Identify which cell holds the provided text, then report its (x, y) central coordinate. 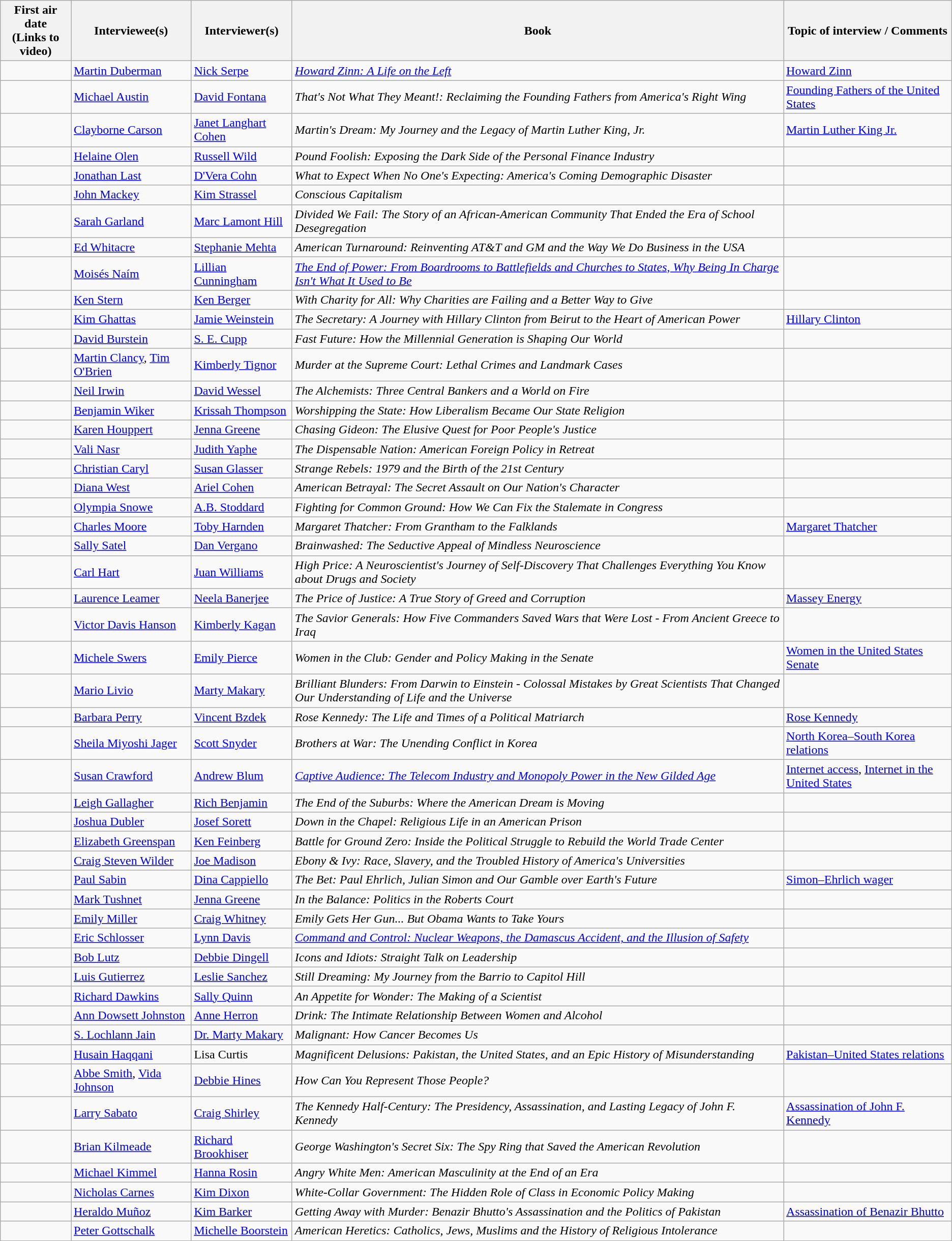
Women in the Club: Gender and Policy Making in the Senate (538, 657)
Founding Fathers of the United States (868, 97)
Andrew Blum (242, 776)
David Wessel (242, 391)
An Appetite for Wonder: The Making of a Scientist (538, 996)
Diana West (131, 488)
Marc Lamont Hill (242, 221)
Book (538, 31)
Helaine Olen (131, 156)
Chasing Gideon: The Elusive Quest for Poor People's Justice (538, 430)
Richard Dawkins (131, 996)
American Heretics: Catholics, Jews, Muslims and the History of Religious Intolerance (538, 1231)
North Korea–South Korea relations (868, 744)
Ed Whitacre (131, 247)
Craig Whitney (242, 919)
Susan Glasser (242, 468)
The End of the Suburbs: Where the American Dream is Moving (538, 803)
Scott Snyder (242, 744)
Russell Wild (242, 156)
Brian Kilmeade (131, 1146)
Sally Quinn (242, 996)
Leslie Sanchez (242, 977)
How Can You Represent Those People? (538, 1080)
Charles Moore (131, 526)
Carl Hart (131, 572)
Luis Gutierrez (131, 977)
Vali Nasr (131, 449)
Clayborne Carson (131, 130)
Bob Lutz (131, 957)
That's Not What They Meant!: Reclaiming the Founding Fathers from America's Right Wing (538, 97)
Emily Miller (131, 919)
Mark Tushnet (131, 899)
Hillary Clinton (868, 319)
The Dispensable Nation: American Foreign Policy in Retreat (538, 449)
Worshipping the State: How Liberalism Became Our State Religion (538, 410)
First air date(Links to video) (36, 31)
Brothers at War: The Unending Conflict in Korea (538, 744)
Stephanie Mehta (242, 247)
David Burstein (131, 338)
Rose Kennedy (868, 717)
Martin Luther King Jr. (868, 130)
Victor Davis Hanson (131, 625)
Kim Ghattas (131, 319)
Margaret Thatcher (868, 526)
The Savior Generals: How Five Commanders Saved Wars that Were Lost - From Ancient Greece to Iraq (538, 625)
Emily Gets Her Gun... But Obama Wants to Take Yours (538, 919)
Marty Makary (242, 691)
Michelle Boorstein (242, 1231)
John Mackey (131, 195)
Elizabeth Greenspan (131, 841)
Michael Austin (131, 97)
Benjamin Wiker (131, 410)
Peter Gottschalk (131, 1231)
Hanna Rosin (242, 1173)
Leigh Gallagher (131, 803)
Sarah Garland (131, 221)
Anne Herron (242, 1015)
Olympia Snowe (131, 507)
Laurence Leamer (131, 598)
Kim Dixon (242, 1192)
Still Dreaming: My Journey from the Barrio to Capitol Hill (538, 977)
With Charity for All: Why Charities are Failing and a Better Way to Give (538, 300)
Dr. Marty Makary (242, 1035)
Debbie Dingell (242, 957)
American Betrayal: The Secret Assault on Our Nation's Character (538, 488)
Assassination of Benazir Bhutto (868, 1212)
Martin's Dream: My Journey and the Legacy of Martin Luther King, Jr. (538, 130)
Karen Houppert (131, 430)
Christian Caryl (131, 468)
Murder at the Supreme Court: Lethal Crimes and Landmark Cases (538, 365)
Joe Madison (242, 861)
Ariel Cohen (242, 488)
Women in the United States Senate (868, 657)
Emily Pierce (242, 657)
Abbe Smith, Vida Johnson (131, 1080)
Kim Strassel (242, 195)
Nick Serpe (242, 71)
Howard Zinn (868, 71)
Rich Benjamin (242, 803)
Michael Kimmel (131, 1173)
Susan Crawford (131, 776)
Dina Cappiello (242, 880)
Interviewer(s) (242, 31)
Fighting for Common Ground: How We Can Fix the Stalemate in Congress (538, 507)
Ken Berger (242, 300)
Martin Clancy, Tim O'Brien (131, 365)
Craig Shirley (242, 1114)
Neela Banerjee (242, 598)
Internet access, Internet in the United States (868, 776)
Ken Feinberg (242, 841)
Paul Sabin (131, 880)
Martin Duberman (131, 71)
Interviewee(s) (131, 31)
The Price of Justice: A True Story of Greed and Corruption (538, 598)
Craig Steven Wilder (131, 861)
Kimberly Tignor (242, 365)
Ken Stern (131, 300)
Pakistan–United States relations (868, 1054)
Josef Sorett (242, 822)
Jamie Weinstein (242, 319)
Angry White Men: American Masculinity at the End of an Era (538, 1173)
Dan Vergano (242, 546)
Malignant: How Cancer Becomes Us (538, 1035)
Neil Irwin (131, 391)
Magnificent Delusions: Pakistan, the United States, and an Epic History of Misunderstanding (538, 1054)
Kimberly Kagan (242, 625)
Brilliant Blunders: From Darwin to Einstein - Colossal Mistakes by Great Scientists That Changed Our Understanding of Life and the Universe (538, 691)
Conscious Capitalism (538, 195)
Larry Sabato (131, 1114)
Command and Control: Nuclear Weapons, the Damascus Accident, and the Illusion of Safety (538, 938)
Nicholas Carnes (131, 1192)
American Turnaround: Reinventing AT&T and GM and the Way We Do Business in the USA (538, 247)
Juan Williams (242, 572)
The Bet: Paul Ehrlich, Julian Simon and Our Gamble over Earth's Future (538, 880)
S. E. Cupp (242, 338)
Moisés Naím (131, 274)
D'Vera Cohn (242, 175)
Richard Brookhiser (242, 1146)
Barbara Perry (131, 717)
Debbie Hines (242, 1080)
The Alchemists: Three Central Bankers and a World on Fire (538, 391)
The Secretary: A Journey with Hillary Clinton from Beirut to the Heart of American Power (538, 319)
Lillian Cunningham (242, 274)
Fast Future: How the Millennial Generation is Shaping Our World (538, 338)
Battle for Ground Zero: Inside the Political Struggle to Rebuild the World Trade Center (538, 841)
Sally Satel (131, 546)
Husain Haqqani (131, 1054)
Eric Schlosser (131, 938)
Simon–Ehrlich wager (868, 880)
Heraldo Muñoz (131, 1212)
Mario Livio (131, 691)
George Washington's Secret Six: The Spy Ring that Saved the American Revolution (538, 1146)
The End of Power: From Boardrooms to Battlefields and Churches to States, Why Being In Charge Isn't What It Used to Be (538, 274)
Kim Barker (242, 1212)
Joshua Dubler (131, 822)
Vincent Bzdek (242, 717)
Sheila Miyoshi Jager (131, 744)
Drink: The Intimate Relationship Between Women and Alcohol (538, 1015)
Judith Yaphe (242, 449)
Krissah Thompson (242, 410)
Pound Foolish: Exposing the Dark Side of the Personal Finance Industry (538, 156)
Divided We Fail: The Story of an African-American Community That Ended the Era of School Desegregation (538, 221)
Captive Audience: The Telecom Industry and Monopoly Power in the New Gilded Age (538, 776)
Michele Swers (131, 657)
In the Balance: Politics in the Roberts Court (538, 899)
Margaret Thatcher: From Grantham to the Falklands (538, 526)
What to Expect When No One's Expecting: America's Coming Demographic Disaster (538, 175)
Jonathan Last (131, 175)
Janet Langhart Cohen (242, 130)
Ebony & Ivy: Race, Slavery, and the Troubled History of America's Universities (538, 861)
Down in the Chapel: Religious Life in an American Prison (538, 822)
High Price: A Neuroscientist's Journey of Self-Discovery That Challenges Everything You Know about Drugs and Society (538, 572)
A.B. Stoddard (242, 507)
The Kennedy Half-Century: The Presidency, Assassination, and Lasting Legacy of John F. Kennedy (538, 1114)
Ann Dowsett Johnston (131, 1015)
Brainwashed: The Seductive Appeal of Mindless Neuroscience (538, 546)
Rose Kennedy: The Life and Times of a Political Matriarch (538, 717)
Getting Away with Murder: Benazir Bhutto's Assassination and the Politics of Pakistan (538, 1212)
Toby Harnden (242, 526)
Massey Energy (868, 598)
S. Lochlann Jain (131, 1035)
Icons and Idiots: Straight Talk on Leadership (538, 957)
Lynn Davis (242, 938)
White-Collar Government: The Hidden Role of Class in Economic Policy Making (538, 1192)
Topic of interview / Comments (868, 31)
Lisa Curtis (242, 1054)
Strange Rebels: 1979 and the Birth of the 21st Century (538, 468)
David Fontana (242, 97)
Howard Zinn: A Life on the Left (538, 71)
Assassination of John F. Kennedy (868, 1114)
